Pinpoint the cell where the given text exists, returning its [X, Y] midpoint coordinate. 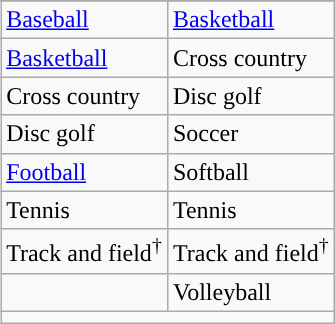
Football [84, 172]
Baseball [84, 20]
Soccer [250, 134]
Volleyball [250, 293]
Softball [250, 172]
